Find where the given text appears and provide that cell's center as [X, Y] coordinate. 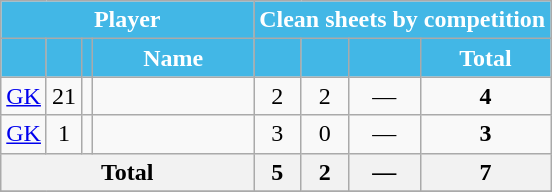
1 [64, 134]
0 [324, 134]
4 [485, 96]
21 [64, 96]
Player [128, 20]
Clean sheets by competition [402, 20]
7 [485, 172]
Name [174, 58]
5 [278, 172]
